Extract the [x, y] coordinate from the center of the cell holding the provided text.  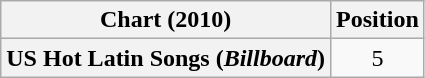
Position [378, 20]
Chart (2010) [166, 20]
US Hot Latin Songs (Billboard) [166, 58]
5 [378, 58]
